Pinpoint the cell where the given text exists, returning its (x, y) midpoint coordinate. 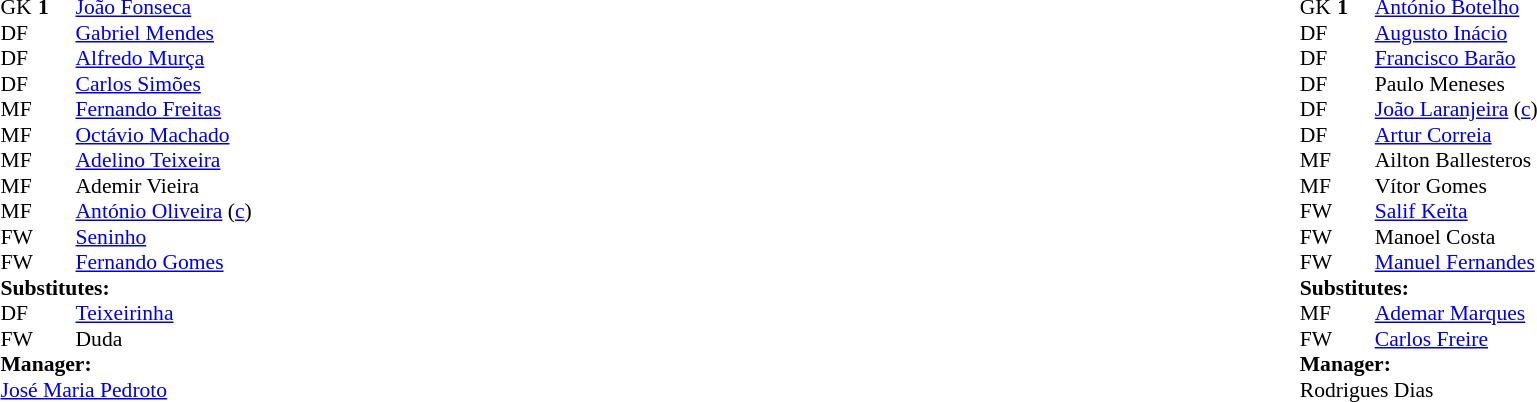
Seninho (164, 237)
Carlos Simões (164, 84)
Octávio Machado (164, 135)
Fernando Gomes (164, 263)
Adelino Teixeira (164, 161)
Gabriel Mendes (164, 33)
Ademir Vieira (164, 186)
António Oliveira (c) (164, 211)
Duda (164, 339)
Manager: (126, 365)
Teixeirinha (164, 313)
Substitutes: (126, 288)
Fernando Freitas (164, 109)
Alfredo Murça (164, 59)
